Detect which cell encompasses the target text, then output its [X, Y] center coordinate. 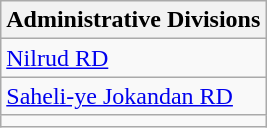
Administrative Divisions [134, 20]
Saheli-ye Jokandan RD [134, 96]
Nilrud RD [134, 58]
